Detect which cell encompasses the target text, then output its [X, Y] center coordinate. 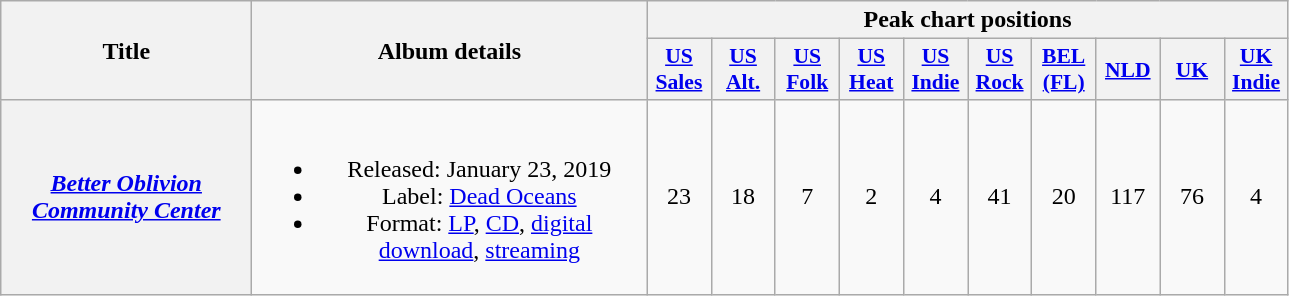
Peak chart positions [968, 20]
USFolk [807, 70]
41 [1000, 197]
20 [1064, 197]
USAlt. [743, 70]
USIndie [935, 70]
117 [1128, 197]
18 [743, 197]
23 [679, 197]
UKIndie [1256, 70]
7 [807, 197]
USRock [1000, 70]
76 [1192, 197]
NLD [1128, 70]
USSales [679, 70]
2 [871, 197]
USHeat [871, 70]
BEL(FL) [1064, 70]
Album details [450, 50]
Released: January 23, 2019Label: Dead OceansFormat: LP, CD, digital download, streaming [450, 197]
Better Oblivion Community Center [126, 197]
UK [1192, 70]
Title [126, 50]
